Provide the [x, y] coordinate of the cell's center where the given text is located.  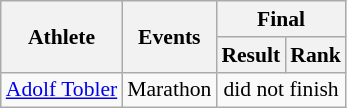
Rank [316, 55]
Athlete [62, 36]
Final [280, 19]
Result [250, 55]
did not finish [280, 90]
Events [169, 36]
Marathon [169, 90]
Adolf Tobler [62, 90]
